Search for the cell housing the specified text and yield its [x, y] center coordinate. 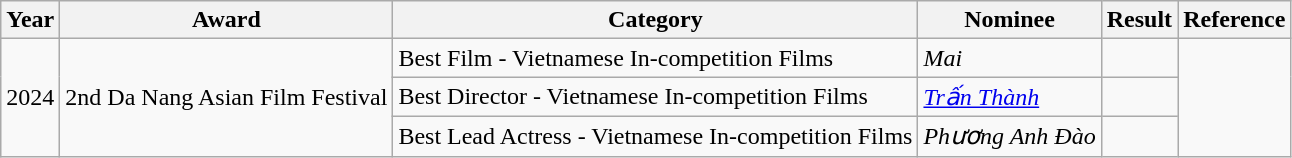
Best Film - Vietnamese In-competition Films [656, 58]
Reference [1234, 20]
Trấn Thành [1010, 97]
Phương Anh Đào [1010, 136]
Year [30, 20]
Category [656, 20]
Nominee [1010, 20]
Result [1139, 20]
2024 [30, 98]
Award [226, 20]
Best Director - Vietnamese In-competition Films [656, 97]
Best Lead Actress - Vietnamese In-competition Films [656, 136]
Mai [1010, 58]
2nd Da Nang Asian Film Festival [226, 98]
